Locate the cell with the specified text and output its [X, Y] center coordinate. 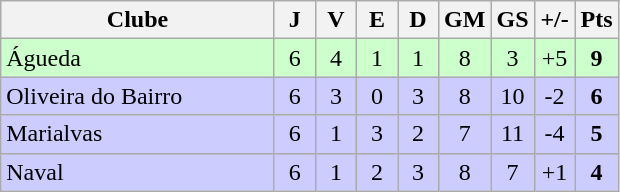
GS [512, 20]
Naval [138, 172]
+5 [554, 58]
Clube [138, 20]
9 [596, 58]
0 [376, 96]
+/- [554, 20]
GM [465, 20]
Marialvas [138, 134]
Pts [596, 20]
Águeda [138, 58]
D [418, 20]
5 [596, 134]
V [336, 20]
-2 [554, 96]
10 [512, 96]
Oliveira do Bairro [138, 96]
J [294, 20]
E [376, 20]
11 [512, 134]
-4 [554, 134]
+1 [554, 172]
